Return [X, Y] of the center of cell containing provided text 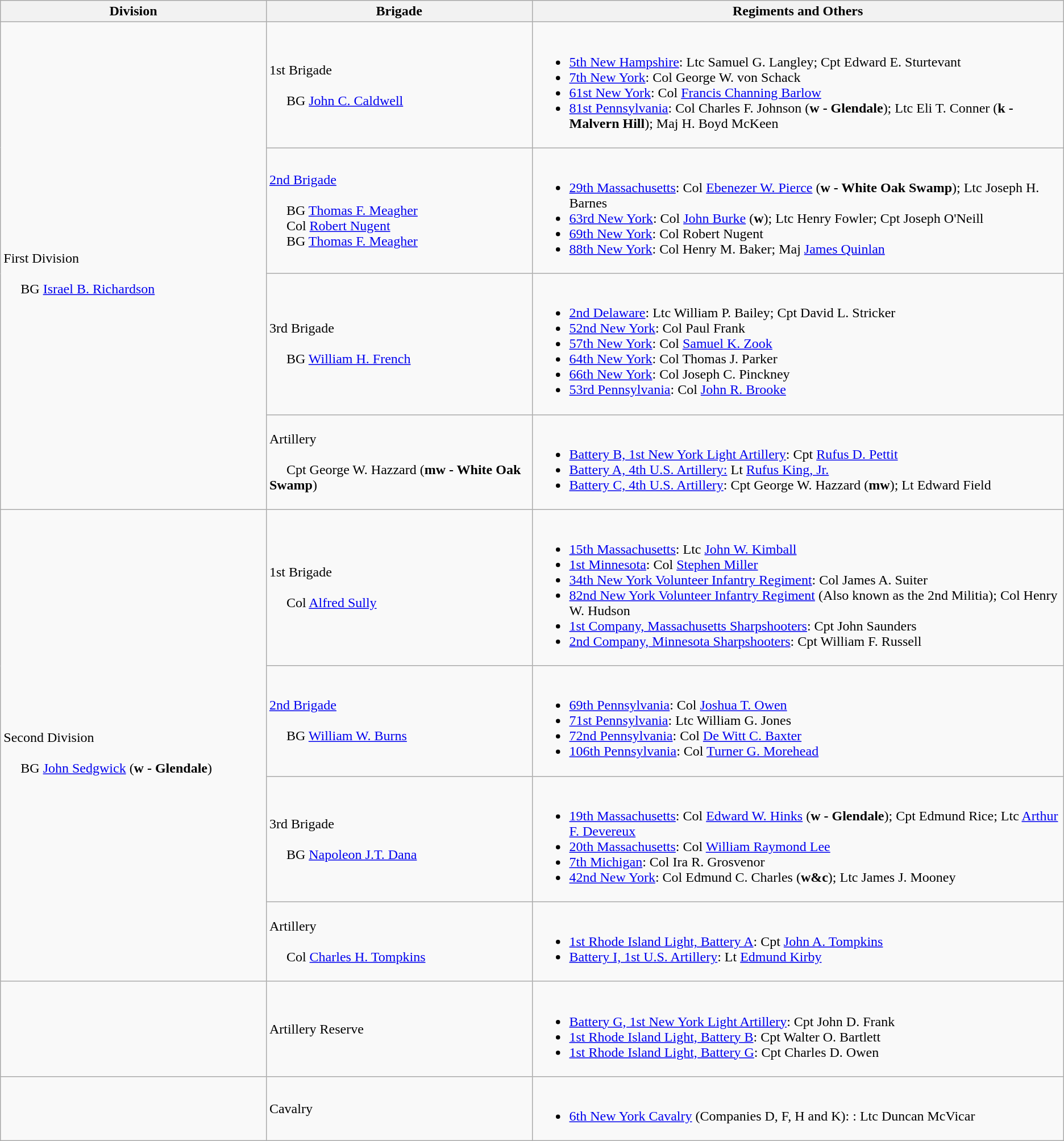
Artillery Col Charles H. Tompkins [399, 941]
Brigade [399, 11]
1st Brigade Col Alfred Sully [399, 588]
Cavalry [399, 1109]
1st Rhode Island Light, Battery A: Cpt John A. TompkinsBattery I, 1st U.S. Artillery: Lt Edmund Kirby [798, 941]
Division [134, 11]
2nd Brigade BG Thomas F. Meagher Col Robert Nugent BG Thomas F. Meagher [399, 210]
Regiments and Others [798, 11]
6th New York Cavalry (Companies D, F, H and K): : Ltc Duncan McVicar [798, 1109]
2nd Brigade BG William W. Burns [399, 721]
Second Division BG John Sedgwick (w - Glendale) [134, 745]
Artillery Reserve [399, 1029]
Artillery Cpt George W. Hazzard (mw - White Oak Swamp) [399, 462]
First Division BG Israel B. Richardson [134, 266]
1st Brigade BG John C. Caldwell [399, 85]
3rd Brigade BG William H. French [399, 344]
3rd Brigade BG Napoleon J.T. Dana [399, 839]
